Extract the [X, Y] coordinate from the center of the cell holding the provided text.  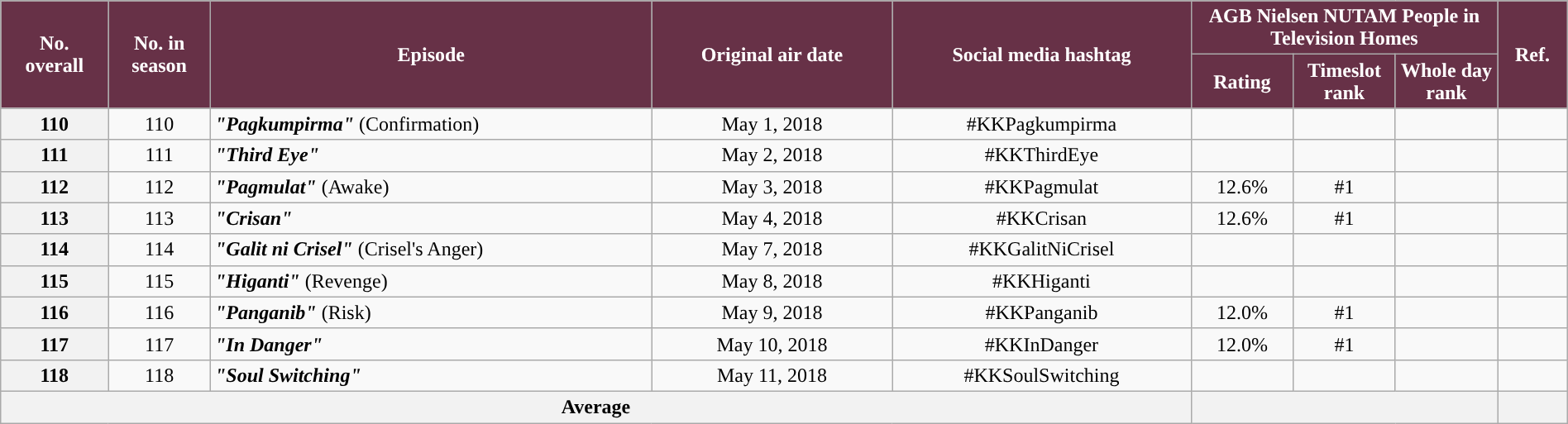
May 4, 2018 [772, 218]
Whole dayrank [1446, 81]
"Crisan" [431, 218]
May 8, 2018 [772, 281]
#KKInDanger [1042, 344]
May 1, 2018 [772, 124]
Original air date [772, 55]
#KKGalitNiCrisel [1042, 250]
Timeslotrank [1345, 81]
"Pagmulat" (Awake) [431, 187]
"Soul Switching" [431, 375]
AGB Nielsen NUTAM People in Television Homes [1345, 28]
No. inseason [160, 55]
#KKCrisan [1042, 218]
Social media hashtag [1042, 55]
May 10, 2018 [772, 344]
Episode [431, 55]
#KKSoulSwitching [1042, 375]
May 2, 2018 [772, 155]
#KKPagkumpirma [1042, 124]
#KKThirdEye [1042, 155]
"Panganib" (Risk) [431, 312]
No.overall [55, 55]
May 7, 2018 [772, 250]
May 3, 2018 [772, 187]
#KKPanganib [1042, 312]
"Higanti" (Revenge) [431, 281]
"Pagkumpirma" (Confirmation) [431, 124]
"Galit ni Crisel" (Crisel's Anger) [431, 250]
Ref. [1532, 55]
Average [595, 407]
#KKPagmulat [1042, 187]
#KKHiganti [1042, 281]
"In Danger" [431, 344]
"Third Eye" [431, 155]
Rating [1242, 81]
May 9, 2018 [772, 312]
May 11, 2018 [772, 375]
